Extract the (X, Y) coordinate from the center of the cell holding the provided text.  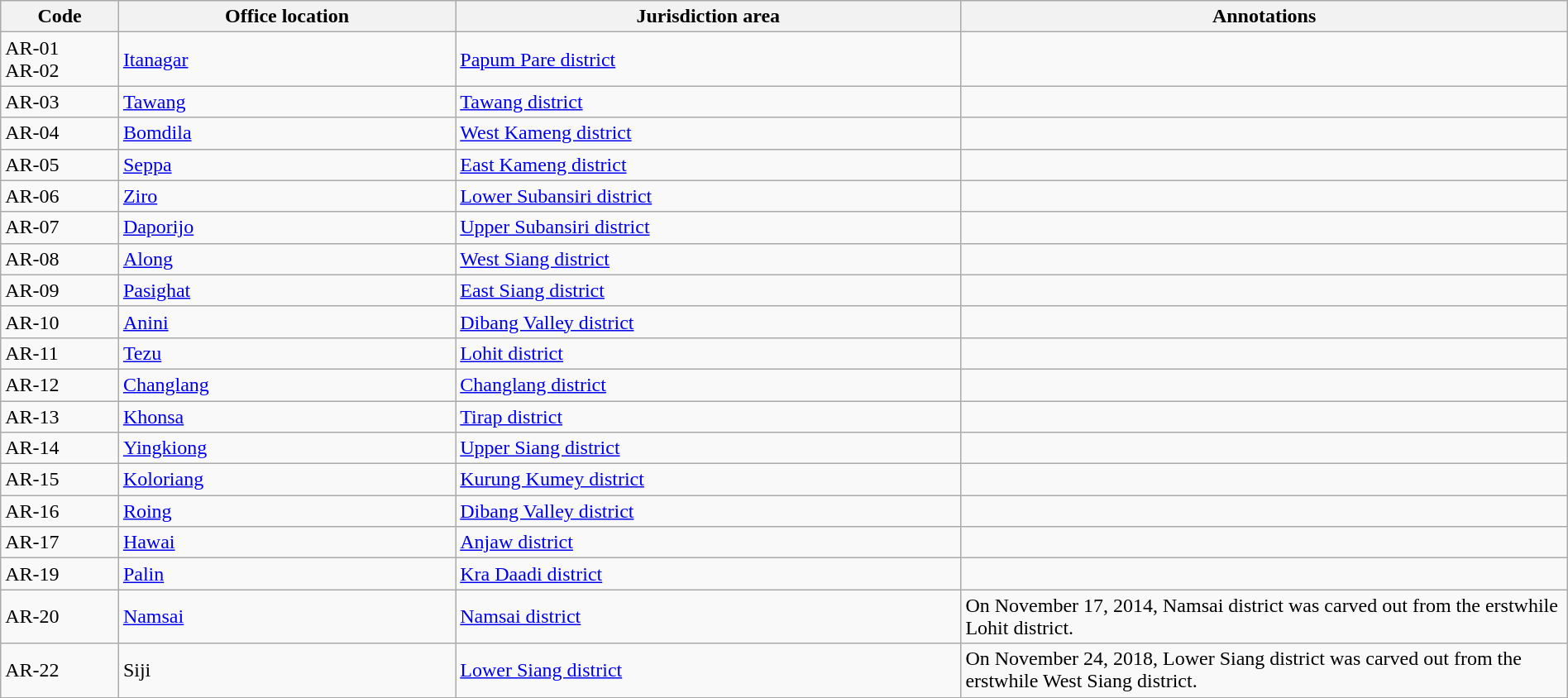
West Kameng district (708, 133)
Changlang (286, 385)
Hawai (286, 543)
Namsai district (708, 617)
Daporijo (286, 227)
AR-10 (60, 322)
Kurung Kumey district (708, 480)
Pasighat (286, 290)
Khonsa (286, 416)
Namsai (286, 617)
Code (60, 17)
AR-03 (60, 102)
AR-16 (60, 511)
Tirap district (708, 416)
AR-12 (60, 385)
On November 24, 2018, Lower Siang district was carved out from the erstwhile West Siang district. (1264, 670)
Lohit district (708, 353)
Seppa (286, 165)
AR-07 (60, 227)
Koloriang (286, 480)
Upper Siang district (708, 448)
Tawang district (708, 102)
Kra Daadi district (708, 574)
Itanagar (286, 60)
Roing (286, 511)
Anini (286, 322)
AR-11 (60, 353)
Office location (286, 17)
Yingkiong (286, 448)
AR-14 (60, 448)
AR-09 (60, 290)
Jurisdiction area (708, 17)
Tawang (286, 102)
Tezu (286, 353)
Siji (286, 670)
West Siang district (708, 259)
AR-13 (60, 416)
AR-05 (60, 165)
Palin (286, 574)
Changlang district (708, 385)
AR-17 (60, 543)
AR-15 (60, 480)
Papum Pare district (708, 60)
AR-22 (60, 670)
AR-06 (60, 196)
East Siang district (708, 290)
AR-20 (60, 617)
Lower Subansiri district (708, 196)
Anjaw district (708, 543)
East Kameng district (708, 165)
Along (286, 259)
AR-01 AR-02 (60, 60)
On November 17, 2014, Namsai district was carved out from the erstwhile Lohit district. (1264, 617)
Lower Siang district (708, 670)
AR-08 (60, 259)
AR-19 (60, 574)
Annotations (1264, 17)
Upper Subansiri district (708, 227)
Bomdila (286, 133)
AR-04 (60, 133)
Ziro (286, 196)
